Scan for the cell matching the given text and deliver its [X, Y] coordinate at center. 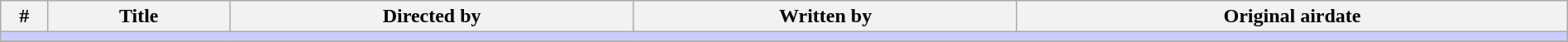
Original airdate [1293, 16]
Written by [825, 16]
# [25, 16]
Title [139, 16]
Directed by [432, 16]
